Find where the given text appears and provide that cell's center as [x, y] coordinate. 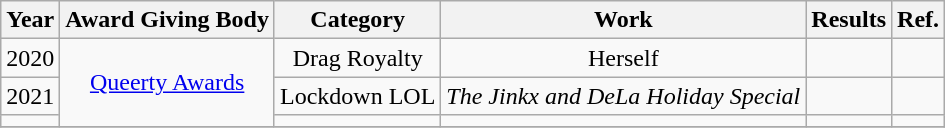
Results [849, 20]
2021 [30, 96]
Category [357, 20]
2020 [30, 58]
Drag Royalty [357, 58]
Work [624, 20]
Year [30, 20]
Ref. [918, 20]
Lockdown LOL [357, 96]
The Jinkx and DeLa Holiday Special [624, 96]
Herself [624, 58]
Award Giving Body [168, 20]
Queerty Awards [168, 82]
